Extract the [x, y] coordinate from the center of the cell holding the provided text.  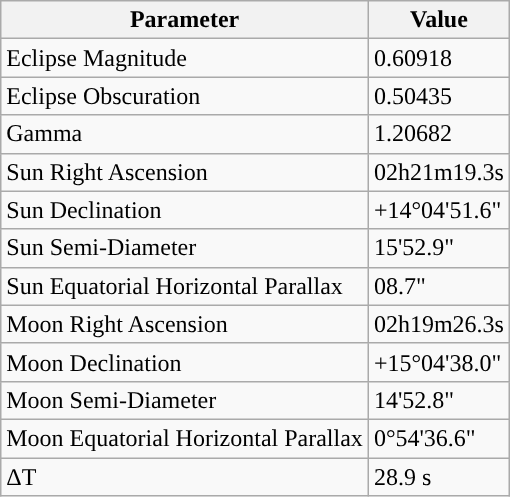
Sun Right Ascension [185, 172]
Sun Equatorial Horizontal Parallax [185, 286]
02h21m19.3s [438, 172]
Eclipse Magnitude [185, 58]
0.50435 [438, 96]
Sun Semi-Diameter [185, 248]
Moon Equatorial Horizontal Parallax [185, 438]
Moon Right Ascension [185, 324]
Eclipse Obscuration [185, 96]
02h19m26.3s [438, 324]
Gamma [185, 134]
Value [438, 20]
15'52.9" [438, 248]
ΔT [185, 477]
08.7" [438, 286]
Moon Semi-Diameter [185, 400]
0°54'36.6" [438, 438]
+15°04'38.0" [438, 362]
Sun Declination [185, 210]
+14°04'51.6" [438, 210]
Parameter [185, 20]
14'52.8" [438, 400]
Moon Declination [185, 362]
1.20682 [438, 134]
0.60918 [438, 58]
28.9 s [438, 477]
